Return (X, Y) of the center of cell containing provided text 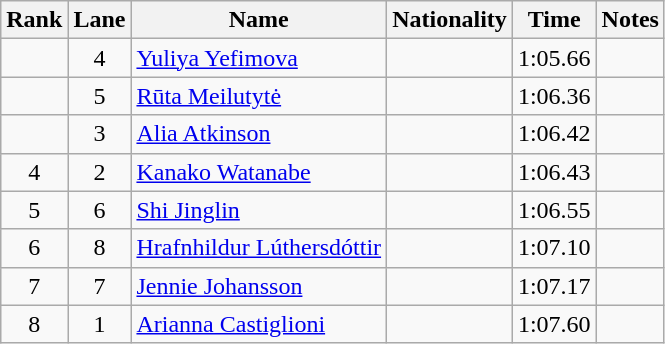
2 (100, 172)
Kanako Watanabe (259, 172)
1:07.60 (554, 324)
Time (554, 20)
Name (259, 20)
1:06.43 (554, 172)
Rūta Meilutytė (259, 96)
1:05.66 (554, 58)
1:06.36 (554, 96)
1:07.10 (554, 248)
1:06.42 (554, 134)
Lane (100, 20)
Hrafnhildur Lúthersdóttir (259, 248)
1 (100, 324)
Nationality (450, 20)
1:07.17 (554, 286)
Rank (34, 20)
3 (100, 134)
Jennie Johansson (259, 286)
Notes (630, 20)
Shi Jinglin (259, 210)
Arianna Castiglioni (259, 324)
1:06.55 (554, 210)
Yuliya Yefimova (259, 58)
Alia Atkinson (259, 134)
